Extract the (x, y) coordinate from the center of the cell holding the provided text.  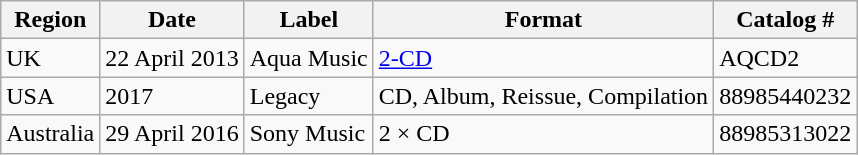
Aqua Music (308, 58)
Format (543, 20)
Legacy (308, 96)
AQCD2 (786, 58)
2 × CD (543, 134)
2017 (172, 96)
CD, Album, Reissue, Compilation (543, 96)
Catalog # (786, 20)
Date (172, 20)
88985440232 (786, 96)
UK (50, 58)
88985313022 (786, 134)
2-CD (543, 58)
USA (50, 96)
Australia (50, 134)
Region (50, 20)
29 April 2016 (172, 134)
Label (308, 20)
Sony Music (308, 134)
22 April 2013 (172, 58)
